Scan for the cell matching the given text and deliver its (x, y) coordinate at center. 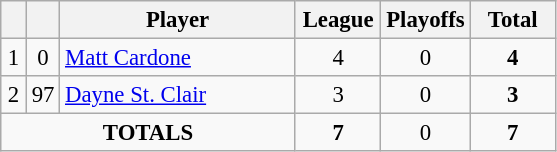
Total (513, 20)
Playoffs (426, 20)
1 (14, 58)
97 (42, 95)
2 (14, 95)
Player (178, 20)
TOTALS (148, 133)
Dayne St. Clair (178, 95)
League (338, 20)
Matt Cardone (178, 58)
